Return (X, Y) of the center of cell containing provided text 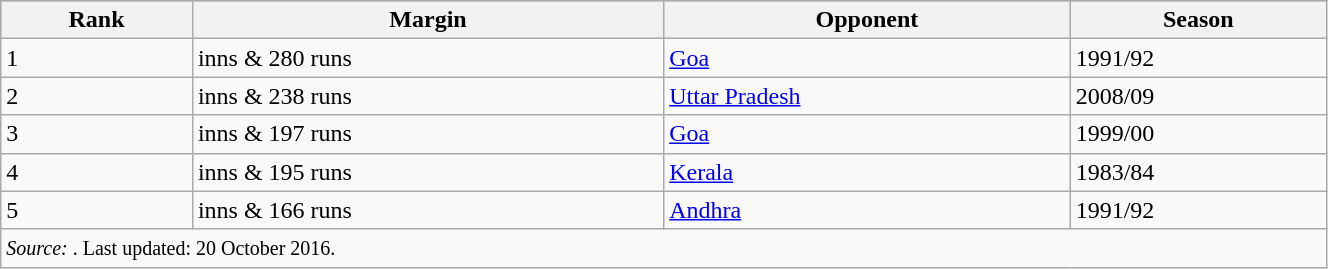
inns & 280 runs (428, 58)
5 (97, 210)
Season (1198, 20)
inns & 195 runs (428, 172)
inns & 238 runs (428, 96)
1999/00 (1198, 134)
Kerala (867, 172)
3 (97, 134)
1983/84 (1198, 172)
Rank (97, 20)
4 (97, 172)
Andhra (867, 210)
Source: . Last updated: 20 October 2016. (664, 248)
1 (97, 58)
2 (97, 96)
Uttar Pradesh (867, 96)
Opponent (867, 20)
Margin (428, 20)
inns & 166 runs (428, 210)
inns & 197 runs (428, 134)
2008/09 (1198, 96)
